Output the [X, Y] coordinate of the center of the cell containing the given text.  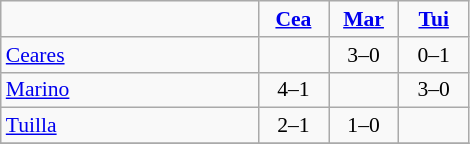
2–1 [293, 126]
Cea [293, 19]
Tui [434, 19]
0–1 [434, 55]
4–1 [293, 90]
Ceares [130, 55]
1–0 [363, 126]
Mar [363, 19]
Tuilla [130, 126]
Marino [130, 90]
